Extract the [X, Y] coordinate from the center of the cell holding the provided text.  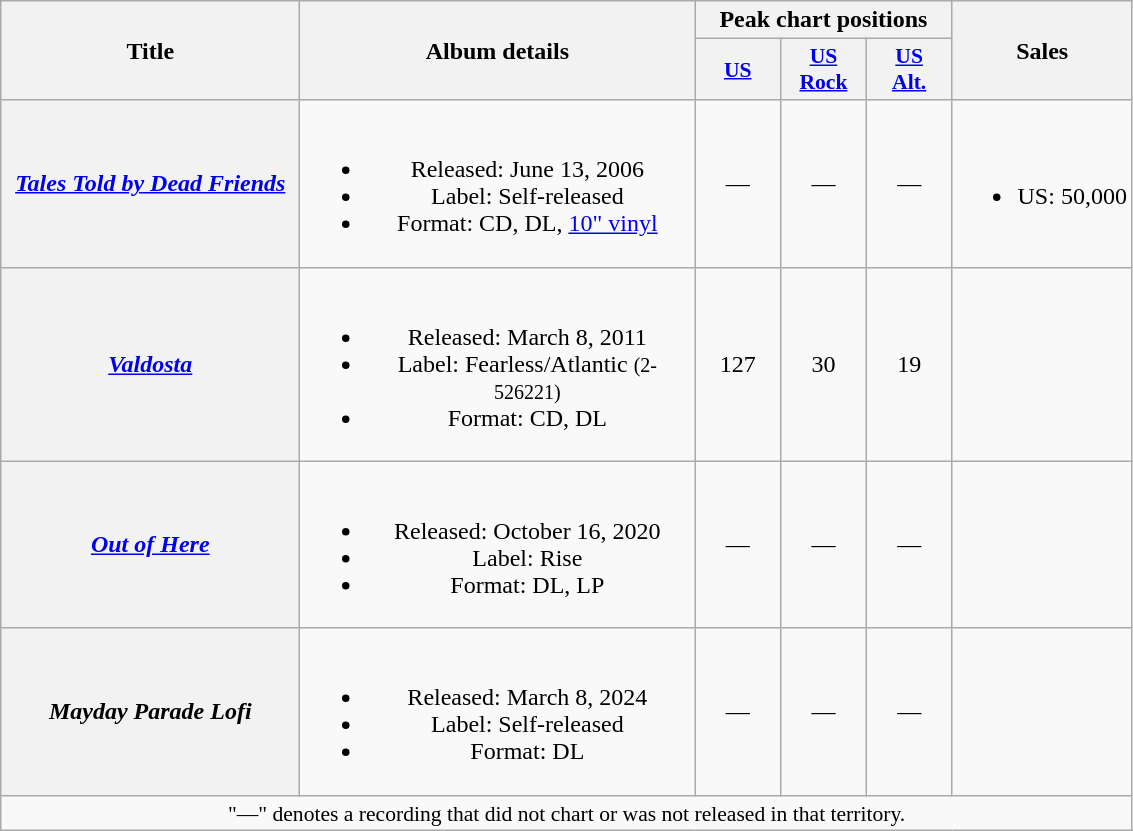
"—" denotes a recording that did not chart or was not released in that territory. [567, 813]
Released: June 13, 2006Label: Self-releasedFormat: CD, DL, 10" vinyl [498, 184]
USRock [824, 70]
USAlt. [909, 70]
Peak chart positions [824, 20]
127 [738, 364]
Released: March 8, 2024Label: Self-releasedFormat: DL [498, 712]
Released: March 8, 2011Label: Fearless/Atlantic (2-526221)Format: CD, DL [498, 364]
Released: October 16, 2020Label: RiseFormat: DL, LP [498, 544]
US [738, 70]
Out of Here [150, 544]
Sales [1042, 50]
Title [150, 50]
30 [824, 364]
Tales Told by Dead Friends [150, 184]
US: 50,000 [1042, 184]
Valdosta [150, 364]
19 [909, 364]
Album details [498, 50]
Mayday Parade Lofi [150, 712]
